Detect which cell encompasses the target text, then output its (x, y) center coordinate. 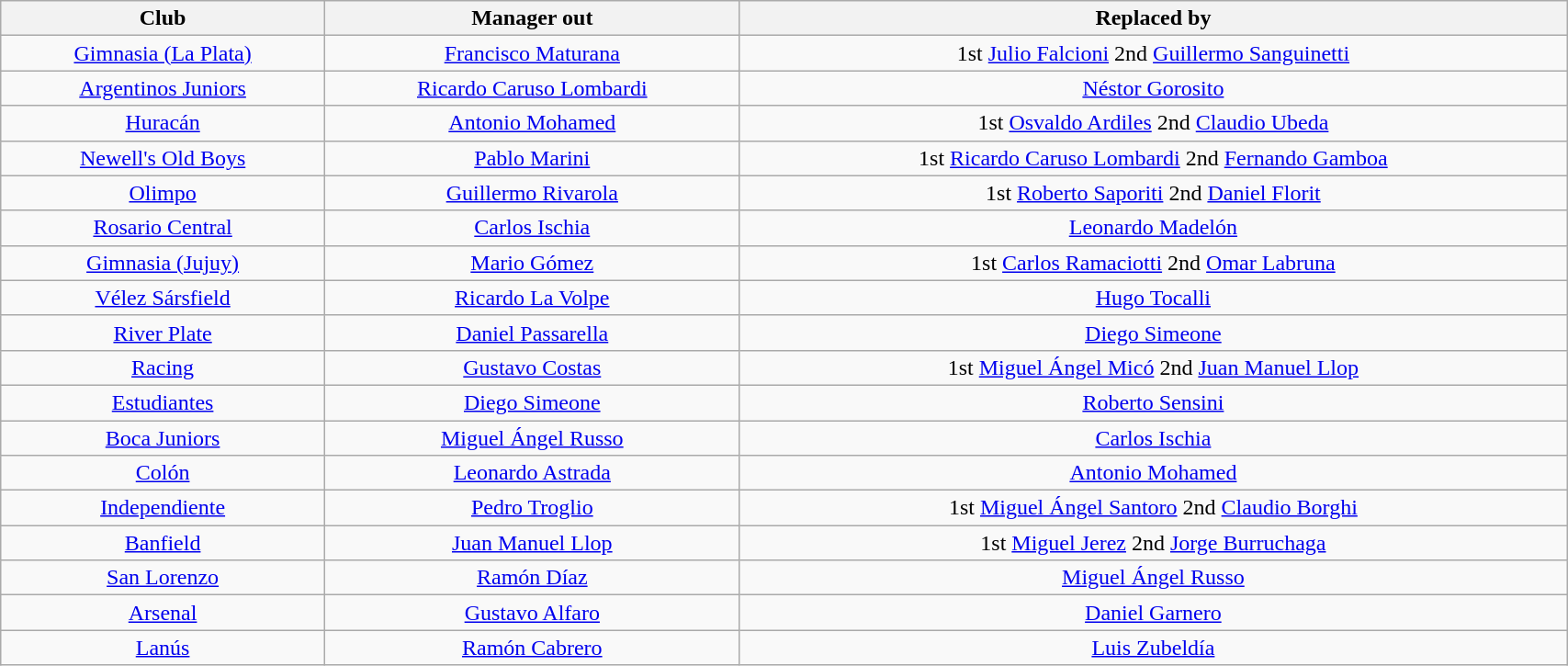
Néstor Gorosito (1153, 88)
Pablo Marini (532, 158)
Olimpo (164, 193)
Ricardo Caruso Lombardi (532, 88)
Daniel Passarella (532, 333)
Luis Zubeldía (1153, 648)
Club (164, 18)
1st Carlos Ramaciotti 2nd Omar Labruna (1153, 263)
1st Miguel Ángel Santoro 2nd Claudio Borghi (1153, 508)
Juan Manuel Llop (532, 543)
Daniel Garnero (1153, 613)
Ricardo La Volpe (532, 298)
Estudiantes (164, 402)
Gustavo Alfaro (532, 613)
Boca Juniors (164, 438)
Racing (164, 367)
1st Osvaldo Ardiles 2nd Claudio Ubeda (1153, 123)
Rosario Central (164, 228)
1st Ricardo Caruso Lombardi 2nd Fernando Gamboa (1153, 158)
Banfield (164, 543)
Arsenal (164, 613)
Leonardo Astrada (532, 473)
Huracán (164, 123)
Pedro Troglio (532, 508)
San Lorenzo (164, 578)
Vélez Sársfield (164, 298)
1st Miguel Ángel Micó 2nd Juan Manuel Llop (1153, 367)
Francisco Maturana (532, 53)
1st Miguel Jerez 2nd Jorge Burruchaga (1153, 543)
Argentinos Juniors (164, 88)
Mario Gómez (532, 263)
Independiente (164, 508)
Gimnasia (La Plata) (164, 53)
Gimnasia (Jujuy) (164, 263)
River Plate (164, 333)
Gustavo Costas (532, 367)
Ramón Díaz (532, 578)
1st Roberto Saporiti 2nd Daniel Florit (1153, 193)
Guillermo Rivarola (532, 193)
Newell's Old Boys (164, 158)
Leonardo Madelón (1153, 228)
Manager out (532, 18)
Lanús (164, 648)
Roberto Sensini (1153, 402)
Hugo Tocalli (1153, 298)
Ramón Cabrero (532, 648)
1st Julio Falcioni 2nd Guillermo Sanguinetti (1153, 53)
Colón (164, 473)
Replaced by (1153, 18)
